Determine the (x, y) coordinate at the center of the cell enclosing the given text.  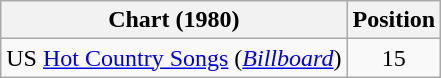
Chart (1980) (174, 20)
15 (394, 58)
Position (394, 20)
US Hot Country Songs (Billboard) (174, 58)
